Search for the cell housing the specified text and yield its (X, Y) center coordinate. 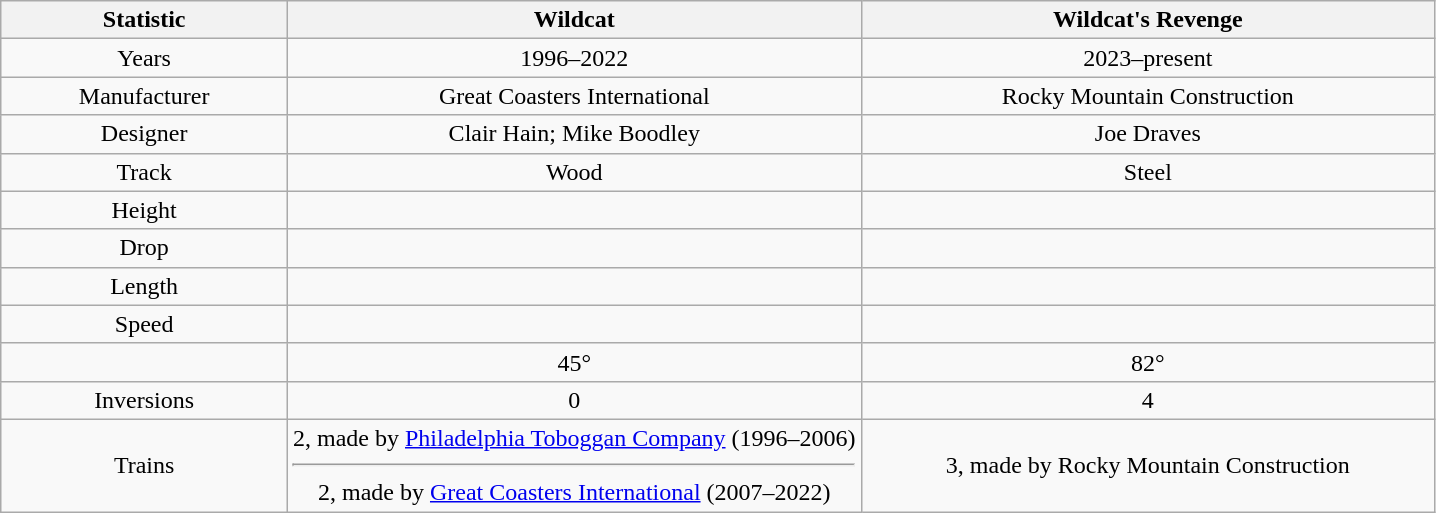
Inversions (144, 400)
1996–2022 (575, 58)
Wildcat (575, 20)
Clair Hain; Mike Boodley (575, 134)
Trains (144, 465)
Wildcat's Revenge (1148, 20)
Rocky Mountain Construction (1148, 96)
2, made by Philadelphia Toboggan Company (1996–2006)2, made by Great Coasters International (2007–2022) (575, 465)
82° (1148, 362)
Drop (144, 248)
45° (575, 362)
Speed (144, 324)
Great Coasters International (575, 96)
0 (575, 400)
Length (144, 286)
Statistic (144, 20)
4 (1148, 400)
Years (144, 58)
Wood (575, 172)
Joe Draves (1148, 134)
2023–present (1148, 58)
Designer (144, 134)
Height (144, 210)
3, made by Rocky Mountain Construction (1148, 465)
Steel (1148, 172)
Manufacturer (144, 96)
Track (144, 172)
